Pinpoint the cell where the given text exists, returning its [x, y] midpoint coordinate. 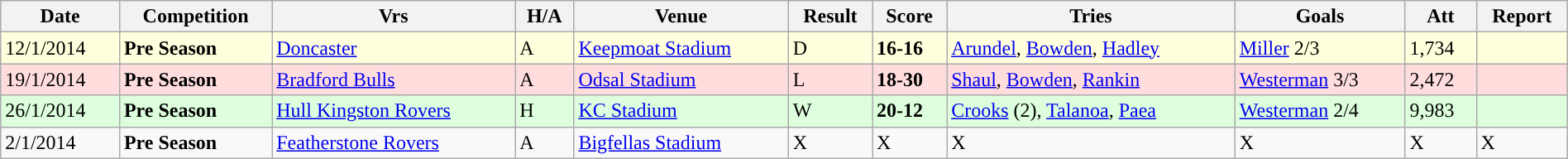
16-16 [910, 48]
Tries [1092, 17]
12/1/2014 [60, 48]
26/1/2014 [60, 111]
Crooks (2), Talanoa, Paea [1092, 111]
W [830, 111]
Bigfellas Stadium [681, 142]
Westerman 2/4 [1320, 111]
KC Stadium [681, 111]
Miller 2/3 [1320, 48]
2/1/2014 [60, 142]
Date [60, 17]
Vrs [394, 17]
20-12 [910, 111]
Competition [195, 17]
L [830, 79]
Shaul, Bowden, Rankin [1092, 79]
D [830, 48]
19/1/2014 [60, 79]
Featherstone Rovers [394, 142]
Score [910, 17]
Bradford Bulls [394, 79]
Goals [1320, 17]
2,472 [1441, 79]
H/A [544, 17]
9,983 [1441, 111]
1,734 [1441, 48]
18-30 [910, 79]
Venue [681, 17]
Westerman 3/3 [1320, 79]
Hull Kingston Rovers [394, 111]
Arundel, Bowden, Hadley [1092, 48]
Keepmoat Stadium [681, 48]
Att [1441, 17]
Odsal Stadium [681, 79]
Report [1522, 17]
Doncaster [394, 48]
H [544, 111]
Result [830, 17]
